Identify which cell holds the provided text, then report its [X, Y] central coordinate. 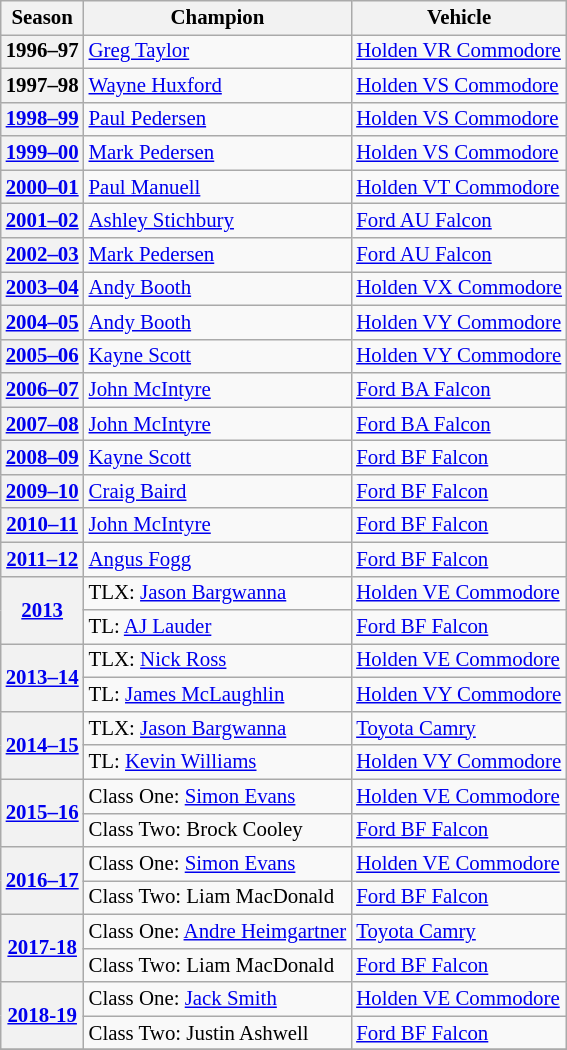
Holden VR Commodore [459, 51]
Angus Fogg [218, 559]
2008–09 [42, 458]
1999–00 [42, 153]
1996–97 [42, 51]
2018-19 [42, 1016]
2011–12 [42, 559]
2006–07 [42, 390]
Class One: Andre Heimgartner [218, 931]
Class One: Jack Smith [218, 999]
2001–02 [42, 221]
Class Two: Justin Ashwell [218, 1033]
Ashley Stichbury [218, 221]
2007–08 [42, 424]
2015–16 [42, 813]
TL: AJ Lauder [218, 627]
2016–17 [42, 881]
2010–11 [42, 525]
2009–10 [42, 491]
Champion [218, 18]
Paul Pedersen [218, 119]
Greg Taylor [218, 51]
1998–99 [42, 119]
2014–15 [42, 745]
2003–04 [42, 288]
Class Two: Brock Cooley [218, 830]
Season [42, 18]
2005–06 [42, 356]
TL: James McLaughlin [218, 695]
Vehicle [459, 18]
Holden VT Commodore [459, 187]
Paul Manuell [218, 187]
2002–03 [42, 255]
1997–98 [42, 85]
2013 [42, 610]
2017-18 [42, 948]
Wayne Huxford [218, 85]
2004–05 [42, 322]
Craig Baird [218, 491]
Holden VX Commodore [459, 288]
TL: Kevin Williams [218, 762]
TLX: Nick Ross [218, 661]
2000–01 [42, 187]
2013–14 [42, 678]
